Scan for the cell matching the given text and deliver its (X, Y) coordinate at center. 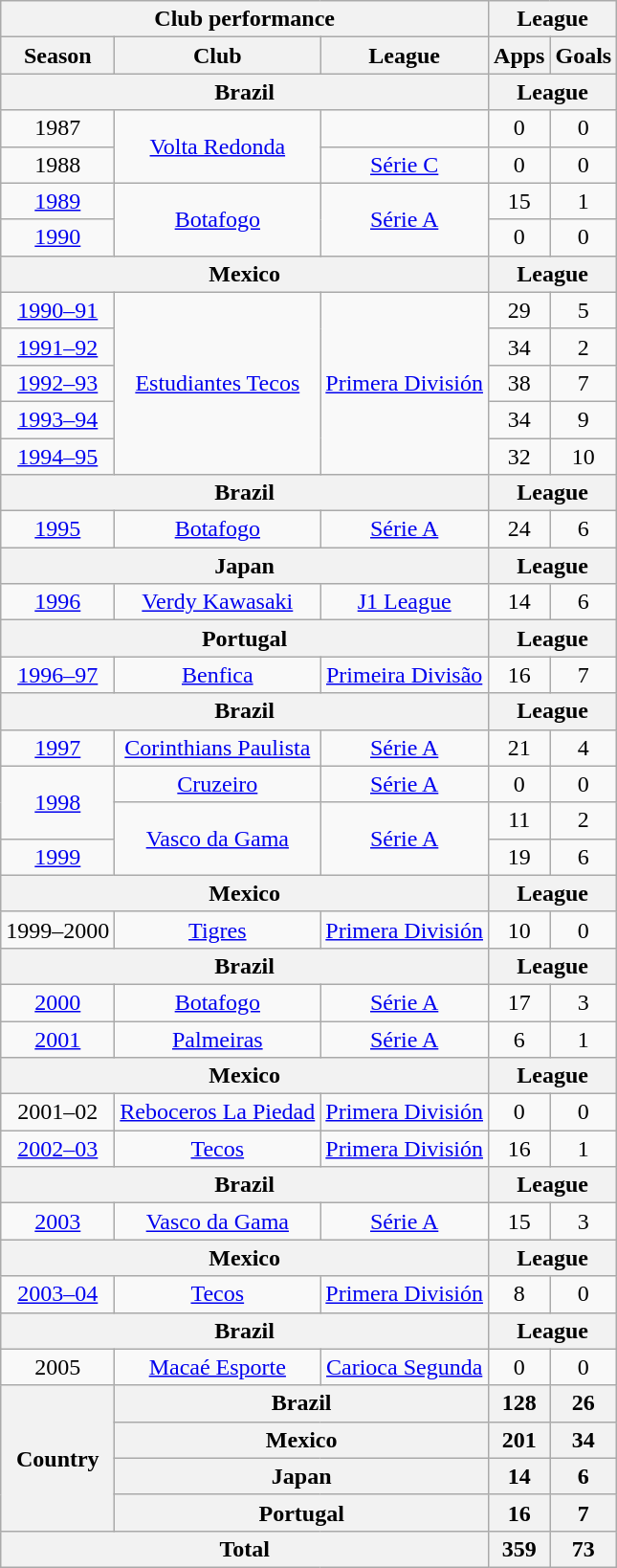
Série C (405, 165)
Corinthians Paulista (218, 748)
17 (519, 1002)
1989 (57, 201)
Country (57, 1458)
Apps (519, 56)
1992–93 (57, 383)
2001–02 (57, 1112)
Goals (584, 56)
1999 (57, 857)
359 (519, 1549)
5 (584, 310)
11 (519, 820)
1996–97 (57, 675)
2003–04 (57, 1294)
Total (245, 1549)
1991–92 (57, 347)
Volta Redonda (218, 146)
Reboceros La Piedad (218, 1112)
Club (218, 56)
Verdy Kawasaki (218, 602)
21 (519, 748)
J1 League (405, 602)
Benfica (218, 675)
201 (519, 1440)
19 (519, 857)
1997 (57, 748)
Tigres (218, 930)
73 (584, 1549)
2001 (57, 1039)
2000 (57, 1002)
1990–91 (57, 310)
38 (519, 383)
1998 (57, 802)
1994–95 (57, 457)
24 (519, 529)
Macaé Esporte (218, 1367)
1988 (57, 165)
1987 (57, 128)
Cruzeiro (218, 784)
Club performance (245, 19)
2005 (57, 1367)
2002–03 (57, 1149)
9 (584, 419)
128 (519, 1403)
26 (584, 1403)
1995 (57, 529)
32 (519, 457)
1993–94 (57, 419)
2003 (57, 1221)
4 (584, 748)
Primeira Divisão (405, 675)
29 (519, 310)
1999–2000 (57, 930)
Estudiantes Tecos (218, 383)
Season (57, 56)
Palmeiras (218, 1039)
1996 (57, 602)
Carioca Segunda (405, 1367)
1990 (57, 237)
8 (519, 1294)
